Output the [X, Y] coordinate of the center of the cell containing the given text.  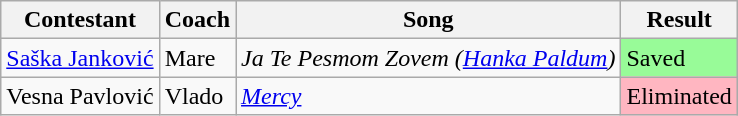
Vlado [197, 96]
Mare [197, 58]
Mercy [428, 96]
Contestant [80, 20]
Coach [197, 20]
Saved [679, 58]
Result [679, 20]
Song [428, 20]
Eliminated [679, 96]
Saška Janković [80, 58]
Vesna Pavlović [80, 96]
Ja Te Pesmom Zovem (Hanka Paldum) [428, 58]
